Determine the [X, Y] coordinate at the center of the cell enclosing the given text.  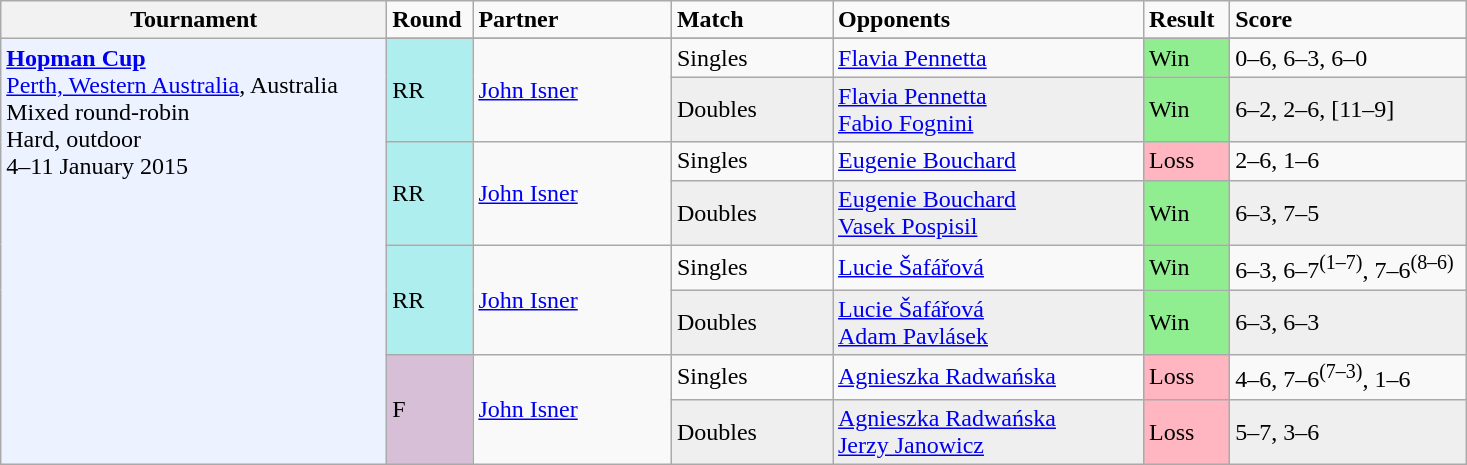
6–2, 2–6, [11–9] [1348, 110]
2–6, 1–6 [1348, 161]
Opponents [988, 20]
Eugenie Bouchard Vasek Pospisil [988, 212]
Eugenie Bouchard [988, 161]
Hopman Cup Perth, Western Australia, AustraliaMixed round-robinHard, outdoor4–11 January 2015 [194, 252]
6–3, 6–7(1–7), 7–6(8–6) [1348, 268]
Result [1187, 20]
6–3, 6–3 [1348, 322]
6–3, 7–5 [1348, 212]
Agnieszka Radwańska [988, 378]
Flavia Pennetta [988, 58]
Match [752, 20]
0–6, 6–3, 6–0 [1348, 58]
4–6, 7–6(7–3), 1–6 [1348, 378]
Partner [572, 20]
Round [430, 20]
Lucie Šafářová Adam Pavlásek [988, 322]
5–7, 3–6 [1348, 432]
Score [1348, 20]
F [430, 410]
Tournament [194, 20]
Agnieszka Radwańska Jerzy Janowicz [988, 432]
Lucie Šafářová [988, 268]
Flavia Pennetta Fabio Fognini [988, 110]
